Scan for the cell matching the given text and deliver its (x, y) coordinate at center. 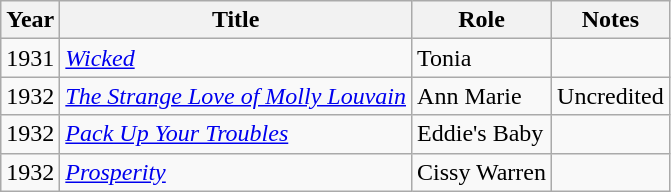
Notes (611, 20)
Eddie's Baby (482, 134)
Cissy Warren (482, 172)
Ann Marie (482, 96)
Uncredited (611, 96)
1931 (30, 58)
Prosperity (236, 172)
Wicked (236, 58)
Tonia (482, 58)
The Strange Love of Molly Louvain (236, 96)
Pack Up Your Troubles (236, 134)
Title (236, 20)
Role (482, 20)
Year (30, 20)
